Locate the cell with the specified text and output its [X, Y] center coordinate. 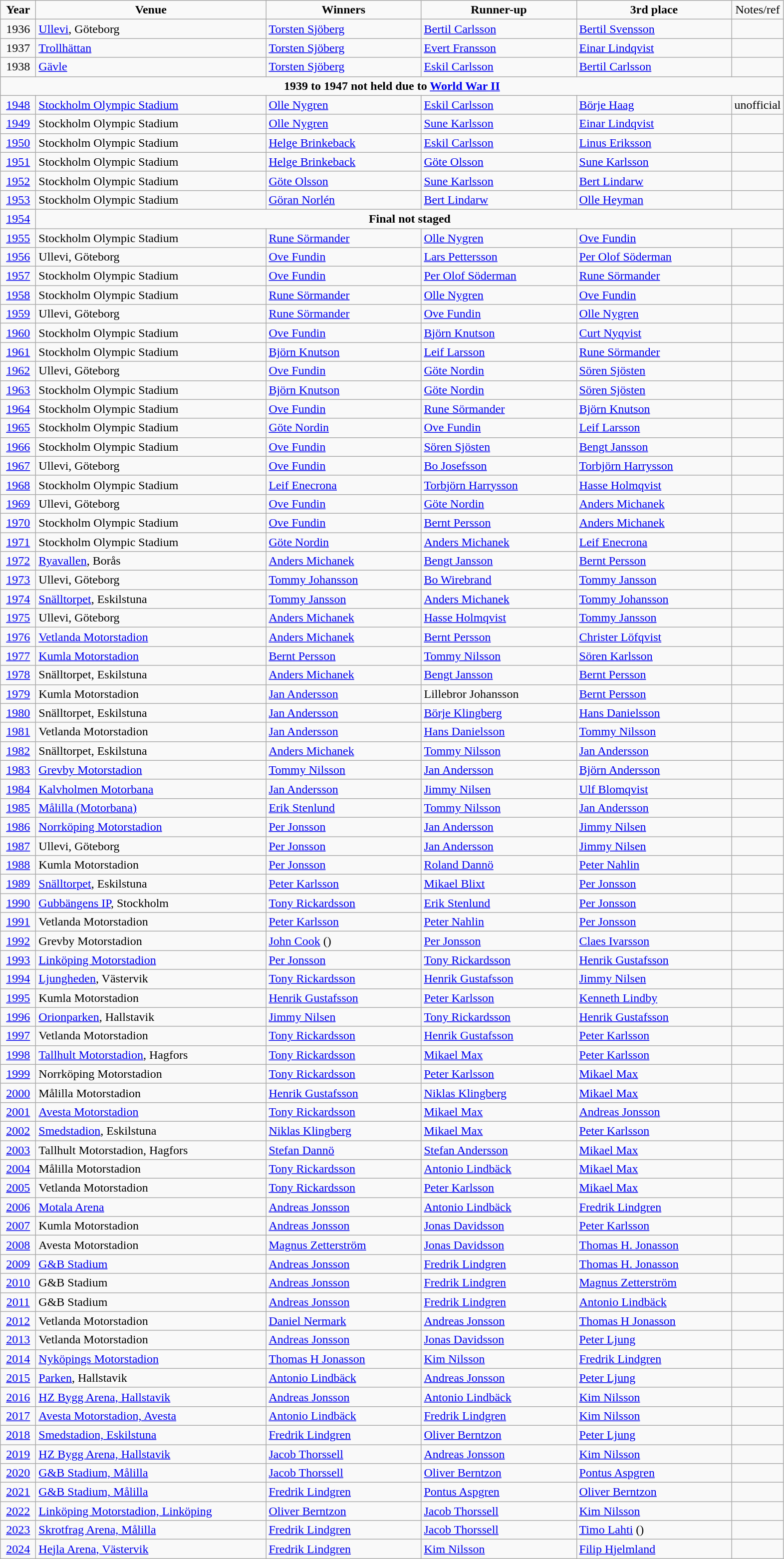
1999 [18, 1074]
Winners [343, 10]
2016 [18, 1397]
1973 [18, 580]
1978 [18, 675]
Claes Ivarsson [654, 941]
Börje Haag [654, 105]
1988 [18, 865]
Linköping Motorstadion [151, 960]
Trollhättan [151, 48]
Kenneth Lindby [654, 998]
1936 [18, 29]
Göran Norlén [343, 200]
Hejla Arena, Västervik [151, 1549]
1972 [18, 561]
John Cook () [343, 941]
Lillebror Johansson [499, 694]
1964 [18, 409]
Motala Arena [151, 1207]
Målilla (Motorbana) [151, 808]
1996 [18, 1017]
1983 [18, 770]
1969 [18, 504]
1993 [18, 960]
2021 [18, 1492]
Björn Andersson [654, 770]
1992 [18, 941]
2011 [18, 1302]
1937 [18, 48]
2017 [18, 1416]
2008 [18, 1245]
2010 [18, 1283]
1987 [18, 846]
Mikael Blixt [499, 884]
Ryavallen, Borås [151, 561]
Timo Lahti () [654, 1530]
1977 [18, 656]
1989 [18, 884]
Stefan Andersson [499, 1150]
Parken, Hallstavik [151, 1378]
Notes/ref [758, 10]
1938 [18, 67]
1998 [18, 1055]
3rd place [654, 10]
Börje Klingberg [499, 713]
1980 [18, 713]
1948 [18, 105]
1970 [18, 523]
Year [18, 10]
1976 [18, 637]
1982 [18, 751]
1967 [18, 466]
Lars Pettersson [499, 257]
1968 [18, 485]
2023 [18, 1530]
2007 [18, 1226]
2014 [18, 1359]
1997 [18, 1036]
1953 [18, 200]
1975 [18, 618]
Filip Hjelmland [654, 1549]
1981 [18, 732]
2018 [18, 1435]
2015 [18, 1378]
2001 [18, 1112]
Roland Dannö [499, 865]
1966 [18, 447]
Orionparken, Hallstavik [151, 1017]
1994 [18, 979]
Gävle [151, 67]
1974 [18, 599]
2003 [18, 1150]
1951 [18, 162]
Kalvholmen Motorbana [151, 789]
1955 [18, 238]
unofficial [758, 105]
Ulf Blomqvist [654, 789]
1990 [18, 903]
Gubbängens IP, Stockholm [151, 903]
2024 [18, 1549]
Sören Karlsson [654, 656]
Skrotfrag Arena, Målilla [151, 1530]
2019 [18, 1454]
1950 [18, 143]
Final not staged [410, 219]
1991 [18, 922]
1956 [18, 257]
1995 [18, 998]
1960 [18, 333]
1963 [18, 390]
Venue [151, 10]
2002 [18, 1131]
Nyköpings Motorstadion [151, 1359]
Olle Heyman [654, 200]
1959 [18, 314]
Avesta Motorstadion, Avesta [151, 1416]
1961 [18, 352]
2012 [18, 1321]
1984 [18, 789]
Stefan Dannö [343, 1150]
1958 [18, 295]
2000 [18, 1093]
2013 [18, 1340]
2009 [18, 1264]
2005 [18, 1188]
1971 [18, 542]
Runner-up [499, 10]
1952 [18, 181]
Bo Wirebrand [499, 580]
1939 to 1947 not held due to World War II [392, 86]
1965 [18, 428]
Curt Nyqvist [654, 333]
Linus Eriksson [654, 143]
1949 [18, 124]
Bertil Svensson [654, 29]
1979 [18, 694]
Ljungheden, Västervik [151, 979]
1957 [18, 276]
1962 [18, 371]
Daniel Nermark [343, 1321]
2020 [18, 1473]
Bo Josefsson [499, 466]
1985 [18, 808]
Linköping Motorstadion, Linköping [151, 1511]
2004 [18, 1169]
Christer Löfqvist [654, 637]
Evert Fransson [499, 48]
1986 [18, 827]
1954 [18, 219]
2006 [18, 1207]
2022 [18, 1511]
